Return [x, y] of the center of cell containing provided text 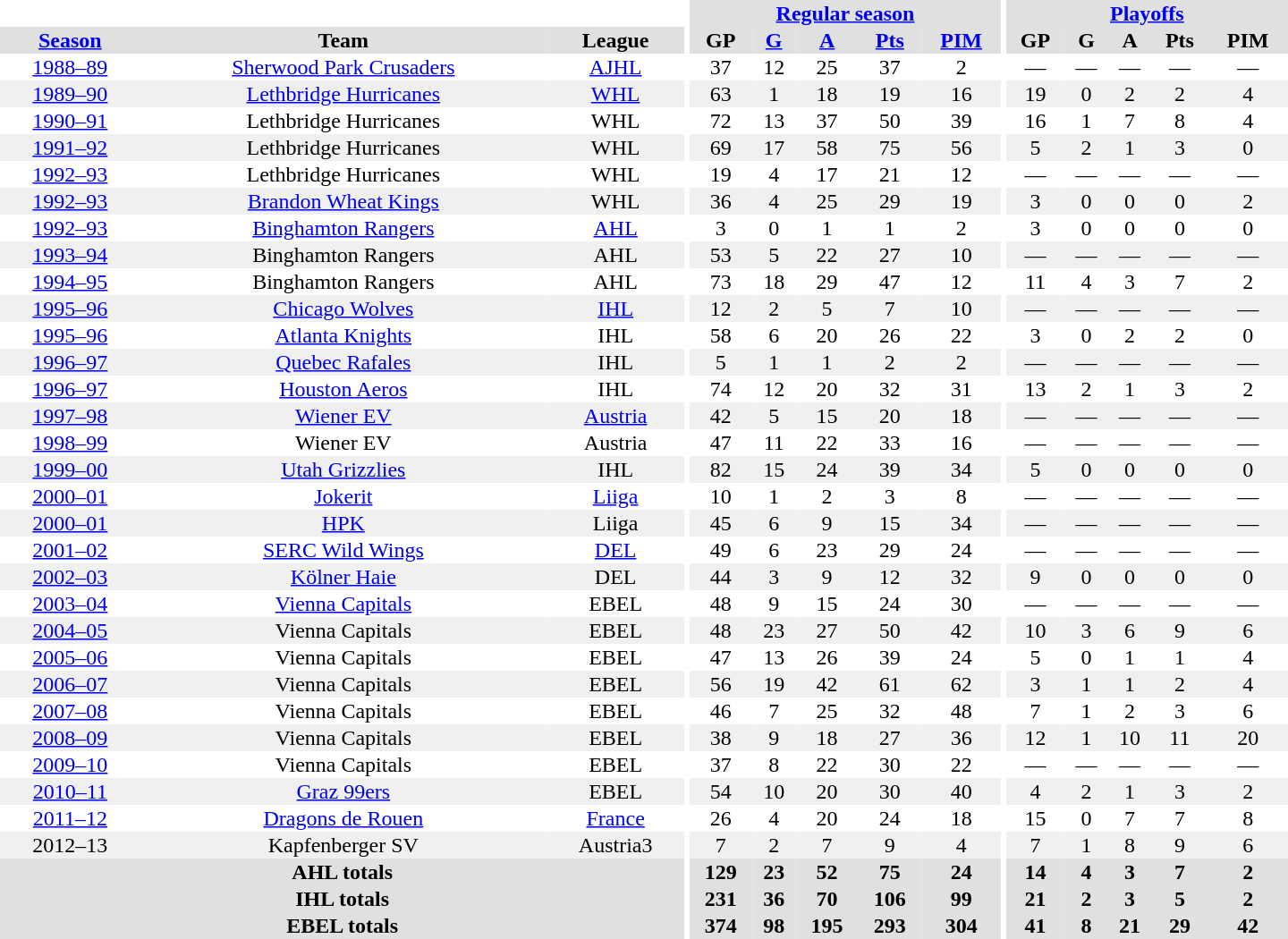
41 [1036, 926]
45 [721, 523]
France [615, 818]
2012–13 [70, 845]
98 [775, 926]
72 [721, 121]
1994–95 [70, 282]
52 [827, 872]
League [615, 40]
2010–11 [70, 791]
2008–09 [70, 738]
46 [721, 711]
231 [721, 899]
AHL totals [342, 872]
AJHL [615, 67]
Chicago Wolves [343, 309]
Playoffs [1147, 13]
2011–12 [70, 818]
63 [721, 94]
73 [721, 282]
Quebec Rafales [343, 362]
44 [721, 577]
40 [961, 791]
1997–98 [70, 416]
61 [890, 684]
Dragons de Rouen [343, 818]
62 [961, 684]
IHL totals [342, 899]
SERC Wild Wings [343, 550]
Atlanta Knights [343, 335]
EBEL totals [342, 926]
1989–90 [70, 94]
2005–06 [70, 657]
2007–08 [70, 711]
Regular season [846, 13]
Kölner Haie [343, 577]
70 [827, 899]
1993–94 [70, 255]
53 [721, 255]
Kapfenberger SV [343, 845]
2003–04 [70, 604]
2002–03 [70, 577]
49 [721, 550]
374 [721, 926]
106 [890, 899]
HPK [343, 523]
Graz 99ers [343, 791]
Team [343, 40]
293 [890, 926]
33 [890, 443]
82 [721, 469]
1998–99 [70, 443]
54 [721, 791]
Brandon Wheat Kings [343, 201]
Austria3 [615, 845]
Utah Grizzlies [343, 469]
2001–02 [70, 550]
Houston Aeros [343, 389]
2006–07 [70, 684]
38 [721, 738]
2004–05 [70, 630]
69 [721, 148]
2009–10 [70, 765]
129 [721, 872]
Season [70, 40]
304 [961, 926]
1991–92 [70, 148]
1999–00 [70, 469]
74 [721, 389]
1988–89 [70, 67]
Jokerit [343, 496]
14 [1036, 872]
31 [961, 389]
1990–91 [70, 121]
99 [961, 899]
Sherwood Park Crusaders [343, 67]
195 [827, 926]
